Extract the (X, Y) coordinate from the center of the cell holding the provided text.  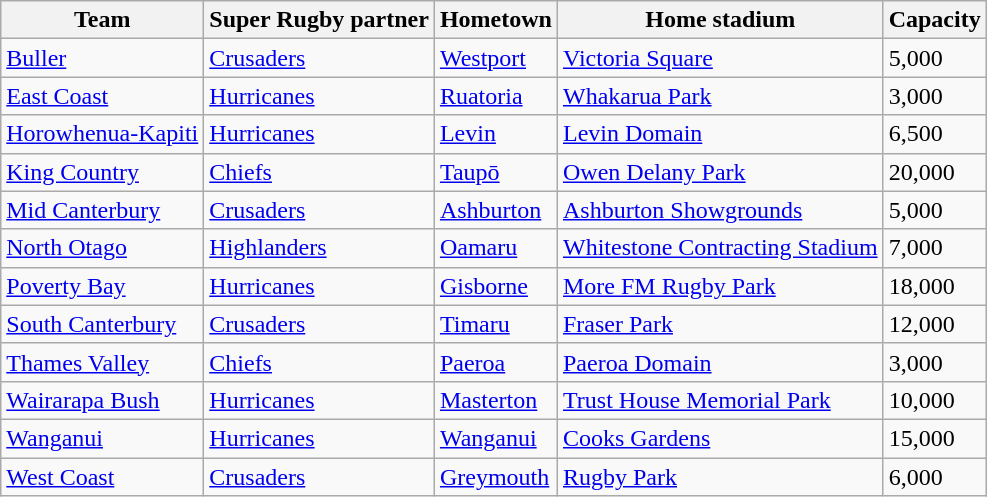
Paeroa (496, 362)
Rugby Park (720, 477)
King Country (102, 172)
12,000 (934, 324)
Highlanders (320, 248)
6,000 (934, 477)
Victoria Square (720, 58)
Masterton (496, 400)
Ashburton Showgrounds (720, 210)
North Otago (102, 248)
Gisborne (496, 286)
6,500 (934, 134)
Team (102, 20)
West Coast (102, 477)
Trust House Memorial Park (720, 400)
Thames Valley (102, 362)
20,000 (934, 172)
Owen Delany Park (720, 172)
Capacity (934, 20)
Wairarapa Bush (102, 400)
Levin Domain (720, 134)
Paeroa Domain (720, 362)
Buller (102, 58)
More FM Rugby Park (720, 286)
15,000 (934, 438)
Home stadium (720, 20)
Whakarua Park (720, 96)
Ashburton (496, 210)
Whitestone Contracting Stadium (720, 248)
Horowhenua-Kapiti (102, 134)
Greymouth (496, 477)
Westport (496, 58)
Ruatoria (496, 96)
Mid Canterbury (102, 210)
Levin (496, 134)
South Canterbury (102, 324)
Fraser Park (720, 324)
Oamaru (496, 248)
10,000 (934, 400)
Timaru (496, 324)
Hometown (496, 20)
Poverty Bay (102, 286)
7,000 (934, 248)
Taupō (496, 172)
18,000 (934, 286)
Cooks Gardens (720, 438)
Super Rugby partner (320, 20)
East Coast (102, 96)
